Pinpoint the cell where the given text exists, returning its (x, y) midpoint coordinate. 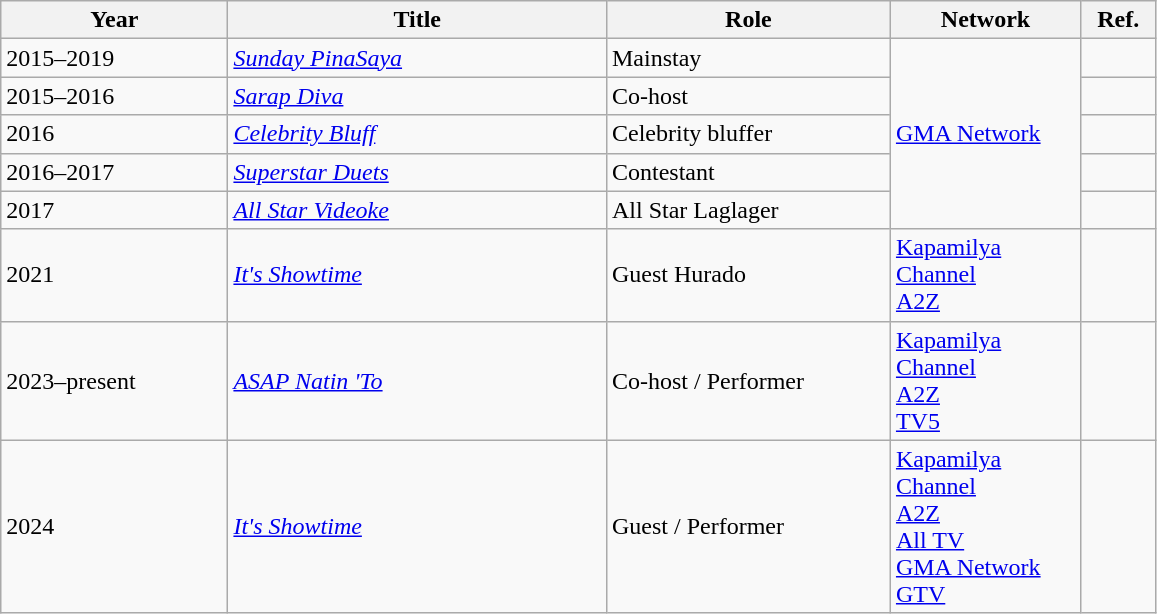
Co-host / Performer (748, 380)
2016–2017 (114, 172)
Sarap Diva (418, 96)
Superstar Duets (418, 172)
Mainstay (748, 58)
2016 (114, 134)
Guest Hurado (748, 275)
Title (418, 20)
2021 (114, 275)
Role (748, 20)
Sunday PinaSaya (418, 58)
2024 (114, 526)
Contestant (748, 172)
Year (114, 20)
GMA Network (985, 134)
All Star Laglager (748, 210)
Celebrity Bluff (418, 134)
ASAP Natin 'To (418, 380)
Kapamilya Channel A2Z TV5 (985, 380)
Kapamilya Channel A2Z (985, 275)
2015–2019 (114, 58)
All Star Videoke (418, 210)
2015–2016 (114, 96)
2023–present (114, 380)
Network (985, 20)
Guest / Performer (748, 526)
Co-host (748, 96)
Celebrity bluffer (748, 134)
Kapamilya Channel A2Z All TV GMA Network GTV (985, 526)
Ref. (1118, 20)
2017 (114, 210)
